Extract the [X, Y] coordinate from the center of the cell holding the provided text.  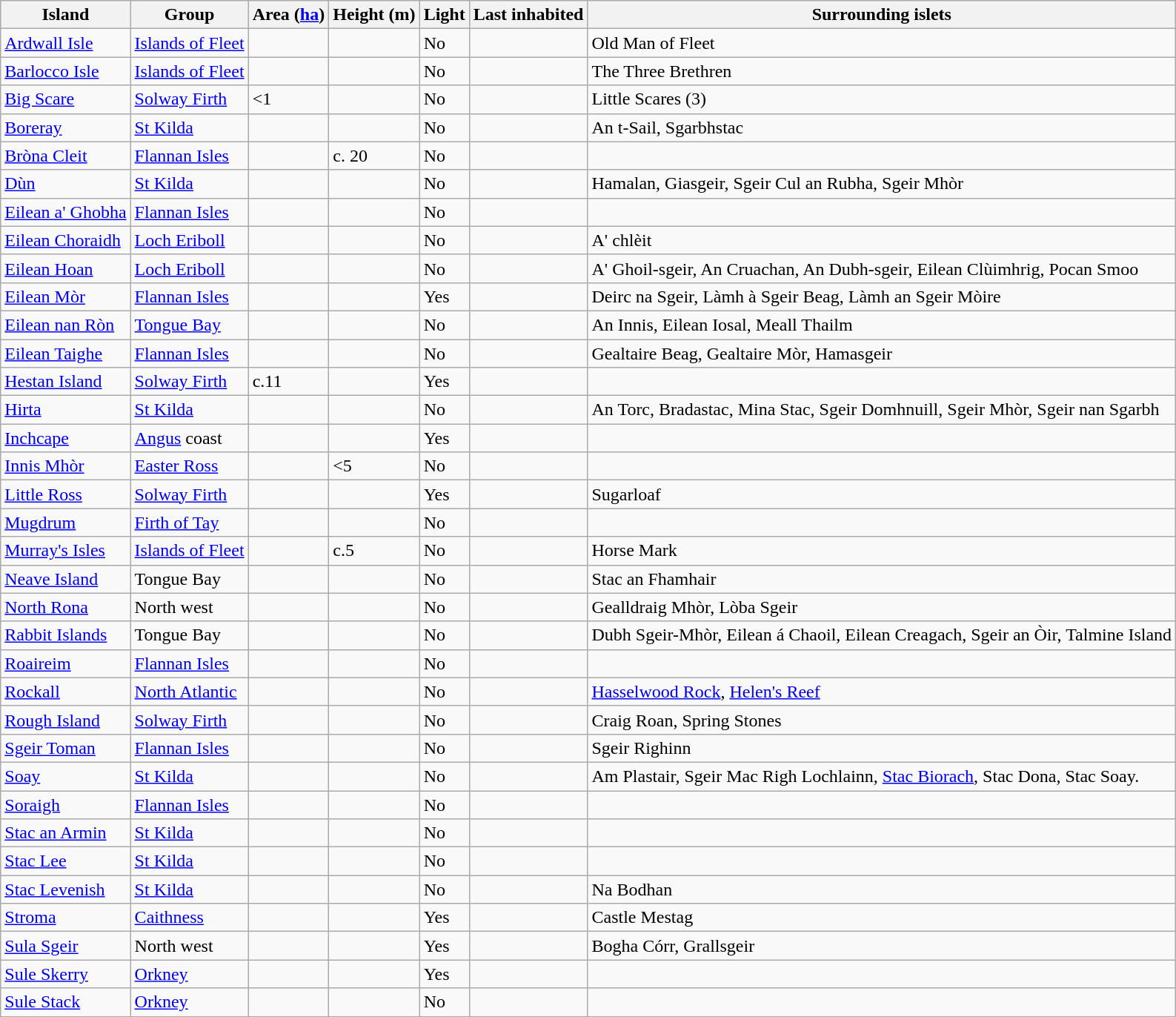
Rough Island [65, 720]
North Rona [65, 607]
Sule Stack [65, 1002]
Dubh Sgeir-Mhòr, Eilean á Chaoil, Eilean Creagach, Sgeir an Òir, Talmine Island [882, 635]
Group [190, 15]
Firth of Tay [190, 523]
The Three Brethren [882, 71]
Little Scares (3) [882, 99]
Sgeir Toman [65, 748]
Eilean Choraidh [65, 240]
Stac Lee [65, 861]
Easter Ross [190, 466]
Barlocco Isle [65, 71]
Sgeir Righinn [882, 748]
Innis Mhòr [65, 466]
Stac an Armin [65, 833]
An Innis, Eilean Iosal, Meall Thailm [882, 325]
Na Bodhan [882, 890]
Bogha Córr, Grallsgeir [882, 946]
Rabbit Islands [65, 635]
Bròna Cleit [65, 156]
Hasselwood Rock, Helen's Reef [882, 692]
Craig Roan, Spring Stones [882, 720]
<5 [374, 466]
Caithness [190, 918]
Eilean Mòr [65, 297]
c.11 [289, 382]
Soay [65, 776]
Stac an Fhamhair [882, 579]
Sule Skerry [65, 974]
Gealldraig Mhòr, Lòba Sgeir [882, 607]
Area (ha) [289, 15]
Angus coast [190, 438]
Boreray [65, 127]
<1 [289, 99]
Soraigh [65, 804]
Hirta [65, 410]
Hestan Island [65, 382]
Sula Sgeir [65, 946]
An Torc, Bradastac, Mina Stac, Sgeir Domhnuill, Sgeir Mhòr, Sgeir nan Sgarbh [882, 410]
Light [445, 15]
c. 20 [374, 156]
An t-Sail, Sgarbhstac [882, 127]
A' chlèit [882, 240]
Little Ross [65, 494]
Eilean Taighe [65, 354]
A' Ghoil-sgeir, An Cruachan, An Dubh-sgeir, Eilean Clùimhrig, Pocan Smoo [882, 268]
Height (m) [374, 15]
Ardwall Isle [65, 43]
Dùn [65, 184]
Horse Mark [882, 551]
Rockall [65, 692]
Gealtaire Beag, Gealtaire Mòr, Hamasgeir [882, 354]
Big Scare [65, 99]
Am Plastair, Sgeir Mac Righ Lochlainn, Stac Biorach, Stac Dona, Stac Soay. [882, 776]
Stroma [65, 918]
Stac Levenish [65, 890]
Inchcape [65, 438]
c.5 [374, 551]
Eilean nan Ròn [65, 325]
Old Man of Fleet [882, 43]
Hamalan, Giasgeir, Sgeir Cul an Rubha, Sgeir Mhòr [882, 184]
Eilean a' Ghobha [65, 212]
Sugarloaf [882, 494]
Roaireim [65, 663]
Last inhabited [528, 15]
Mugdrum [65, 523]
Neave Island [65, 579]
Deirc na Sgeir, Làmh à Sgeir Beag, Làmh an Sgeir Mòire [882, 297]
North Atlantic [190, 692]
Island [65, 15]
Castle Mestag [882, 918]
Eilean Hoan [65, 268]
Murray's Isles [65, 551]
Surrounding islets [882, 15]
